For the text-containing cell, return its midpoint in [X, Y] coordinate format. 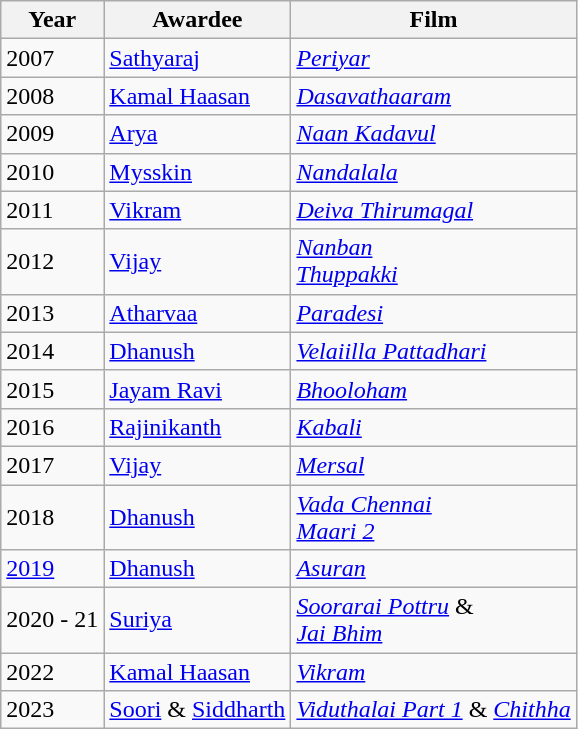
Rajinikanth [198, 427]
2023 [52, 710]
Soori & Siddharth [198, 710]
Jayam Ravi [198, 389]
2015 [52, 389]
Viduthalai Part 1 & Chithha [434, 710]
2020 - 21 [52, 620]
2011 [52, 210]
Nandalala [434, 172]
2018 [52, 516]
Arya [198, 134]
Soorarai Pottru & Jai Bhim [434, 620]
Suriya [198, 620]
Awardee [198, 20]
Asuran [434, 569]
Year [52, 20]
Paradesi [434, 313]
Dasavathaaram [434, 96]
Velaiilla Pattadhari [434, 351]
2022 [52, 672]
Film [434, 20]
2017 [52, 465]
2013 [52, 313]
Mersal [434, 465]
Vada ChennaiMaari 2 [434, 516]
2019 [52, 569]
Bhooloham [434, 389]
2007 [52, 58]
NanbanThuppakki [434, 262]
Deiva Thirumagal [434, 210]
2012 [52, 262]
Sathyaraj [198, 58]
Mysskin [198, 172]
Kabali [434, 427]
2010 [52, 172]
Periyar [434, 58]
2009 [52, 134]
Atharvaa [198, 313]
2008 [52, 96]
Naan Kadavul [434, 134]
2016 [52, 427]
2014 [52, 351]
